From the cell containing the given text, extract its center point as [x, y] coordinate. 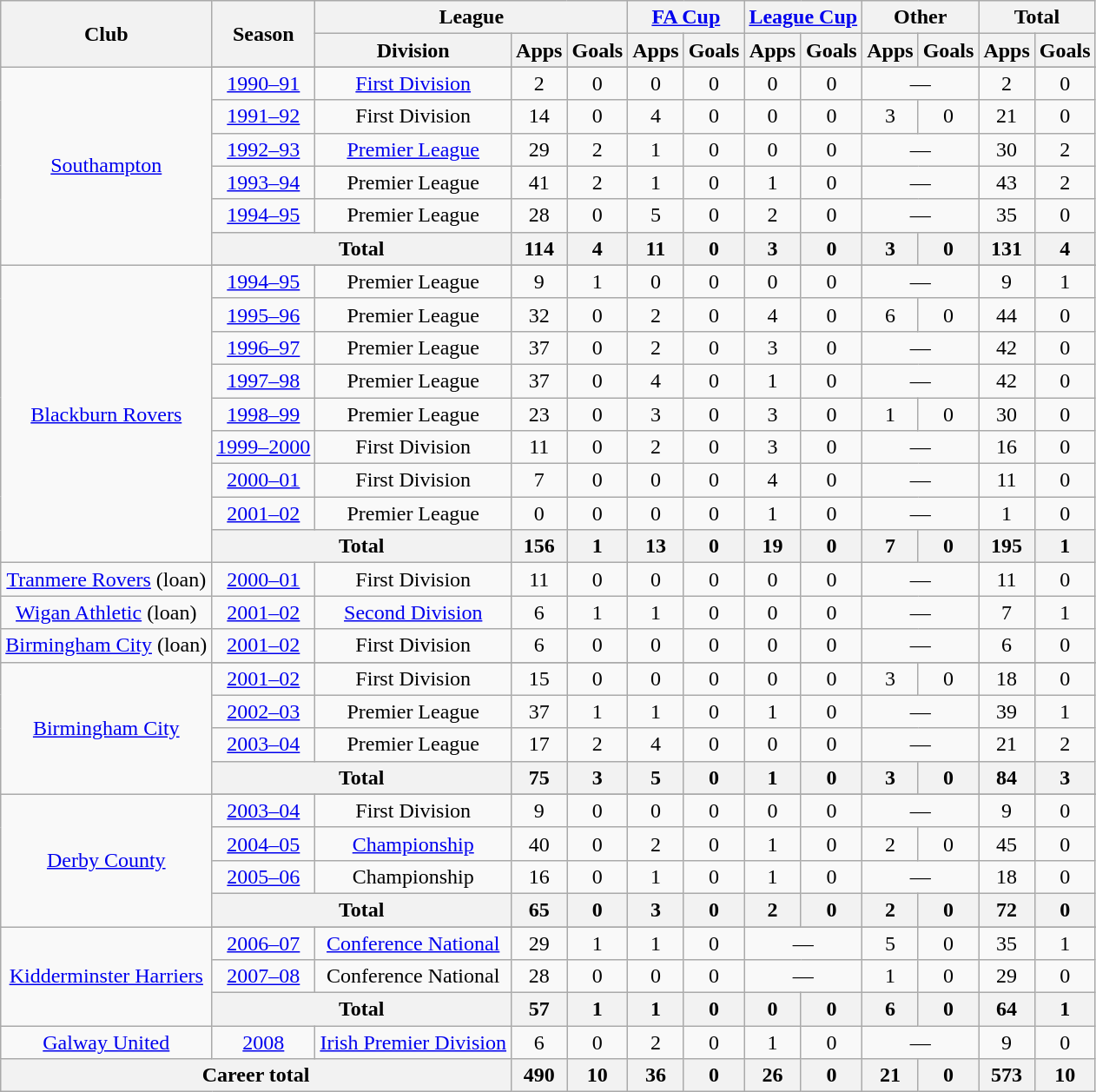
15 [539, 678]
13 [656, 546]
23 [539, 414]
1995–96 [264, 314]
17 [539, 745]
41 [539, 182]
19 [773, 546]
1991–92 [264, 116]
40 [539, 844]
Career total [256, 1075]
Tranmere Rovers (loan) [106, 579]
Division [413, 50]
1992–93 [264, 149]
Blackburn Rovers [106, 414]
2007–08 [264, 976]
1999–2000 [264, 447]
44 [1007, 314]
156 [539, 546]
2005–06 [264, 877]
32 [539, 314]
League [472, 17]
14 [539, 116]
1998–99 [264, 414]
Birmingham City [106, 728]
72 [1007, 910]
131 [1007, 248]
1996–97 [264, 347]
39 [1007, 711]
65 [539, 910]
1993–94 [264, 182]
45 [1007, 844]
Other [921, 17]
195 [1007, 546]
Galway United [106, 1042]
2006–07 [264, 943]
114 [539, 248]
490 [539, 1075]
League Cup [803, 17]
26 [773, 1075]
36 [656, 1075]
Kidderminster Harriers [106, 976]
2002–03 [264, 711]
FA Cup [686, 17]
57 [539, 1009]
Season [264, 34]
75 [539, 778]
2004–05 [264, 844]
2008 [264, 1042]
Second Division [413, 612]
43 [1007, 182]
Wigan Athletic (loan) [106, 612]
Irish Premier Division [413, 1042]
64 [1007, 1009]
1990–91 [264, 83]
84 [1007, 778]
Southampton [106, 166]
573 [1007, 1075]
Birmingham City (loan) [106, 645]
Club [106, 34]
Derby County [106, 860]
1997–98 [264, 381]
